Find where the given text appears and provide that cell's center as [X, Y] coordinate. 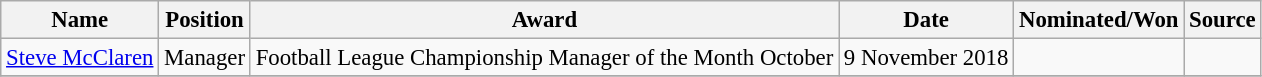
9 November 2018 [926, 58]
Position [205, 20]
Football League Championship Manager of the Month October [544, 58]
Nominated/Won [1099, 20]
Name [80, 20]
Source [1222, 20]
Award [544, 20]
Manager [205, 58]
Steve McClaren [80, 58]
Date [926, 20]
